Output the [x, y] coordinate of the center of the cell containing the given text.  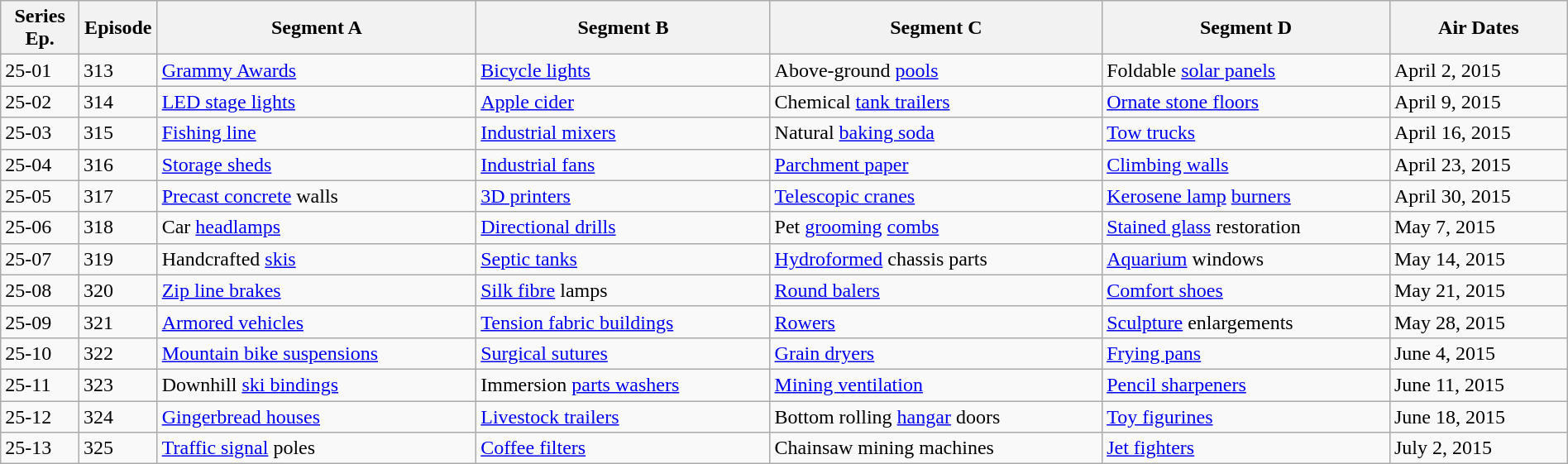
Storage sheds [317, 165]
Fishing line [317, 133]
25-01 [40, 70]
3D printers [624, 196]
318 [117, 227]
July 2, 2015 [1479, 448]
Immersion parts washers [624, 385]
315 [117, 133]
Segment C [936, 28]
Silk fibre lamps [624, 290]
25-05 [40, 196]
Chainsaw mining machines [936, 448]
Traffic signal poles [317, 448]
325 [117, 448]
Telescopic cranes [936, 196]
313 [117, 70]
June 11, 2015 [1479, 385]
April 23, 2015 [1479, 165]
321 [117, 322]
Directional drills [624, 227]
Kerosene lamp burners [1246, 196]
25-02 [40, 102]
Surgical sutures [624, 353]
Round balers [936, 290]
Car headlamps [317, 227]
May 7, 2015 [1479, 227]
25-06 [40, 227]
Handcrafted skis [317, 259]
323 [117, 385]
Frying pans [1246, 353]
25-08 [40, 290]
25-10 [40, 353]
Apple cider [624, 102]
322 [117, 353]
Foldable solar panels [1246, 70]
Hydroformed chassis parts [936, 259]
Natural baking soda [936, 133]
April 2, 2015 [1479, 70]
Armored vehicles [317, 322]
LED stage lights [317, 102]
316 [117, 165]
319 [117, 259]
Segment B [624, 28]
Precast concrete walls [317, 196]
Above-ground pools [936, 70]
Grammy Awards [317, 70]
25-12 [40, 416]
May 28, 2015 [1479, 322]
May 14, 2015 [1479, 259]
25-04 [40, 165]
Zip line brakes [317, 290]
Rowers [936, 322]
Aquarium windows [1246, 259]
Tow trucks [1246, 133]
324 [117, 416]
Pencil sharpeners [1246, 385]
Stained glass restoration [1246, 227]
Grain dryers [936, 353]
Jet fighters [1246, 448]
Mountain bike suspensions [317, 353]
Industrial mixers [624, 133]
April 30, 2015 [1479, 196]
314 [117, 102]
Chemical tank trailers [936, 102]
Sculpture enlargements [1246, 322]
Bottom rolling hangar doors [936, 416]
Livestock trailers [624, 416]
25-03 [40, 133]
320 [117, 290]
Ornate stone floors [1246, 102]
Air Dates [1479, 28]
25-13 [40, 448]
25-07 [40, 259]
25-09 [40, 322]
Series Ep. [40, 28]
June 4, 2015 [1479, 353]
25-11 [40, 385]
Comfort shoes [1246, 290]
Coffee filters [624, 448]
April 9, 2015 [1479, 102]
Tension fabric buildings [624, 322]
May 21, 2015 [1479, 290]
Mining ventilation [936, 385]
Pet grooming combs [936, 227]
Segment A [317, 28]
Episode [117, 28]
317 [117, 196]
Bicycle lights [624, 70]
April 16, 2015 [1479, 133]
Downhill ski bindings [317, 385]
Septic tanks [624, 259]
June 18, 2015 [1479, 416]
Parchment paper [936, 165]
Industrial fans [624, 165]
Toy figurines [1246, 416]
Climbing walls [1246, 165]
Segment D [1246, 28]
Gingerbread houses [317, 416]
